Detect which cell encompasses the target text, then output its (x, y) center coordinate. 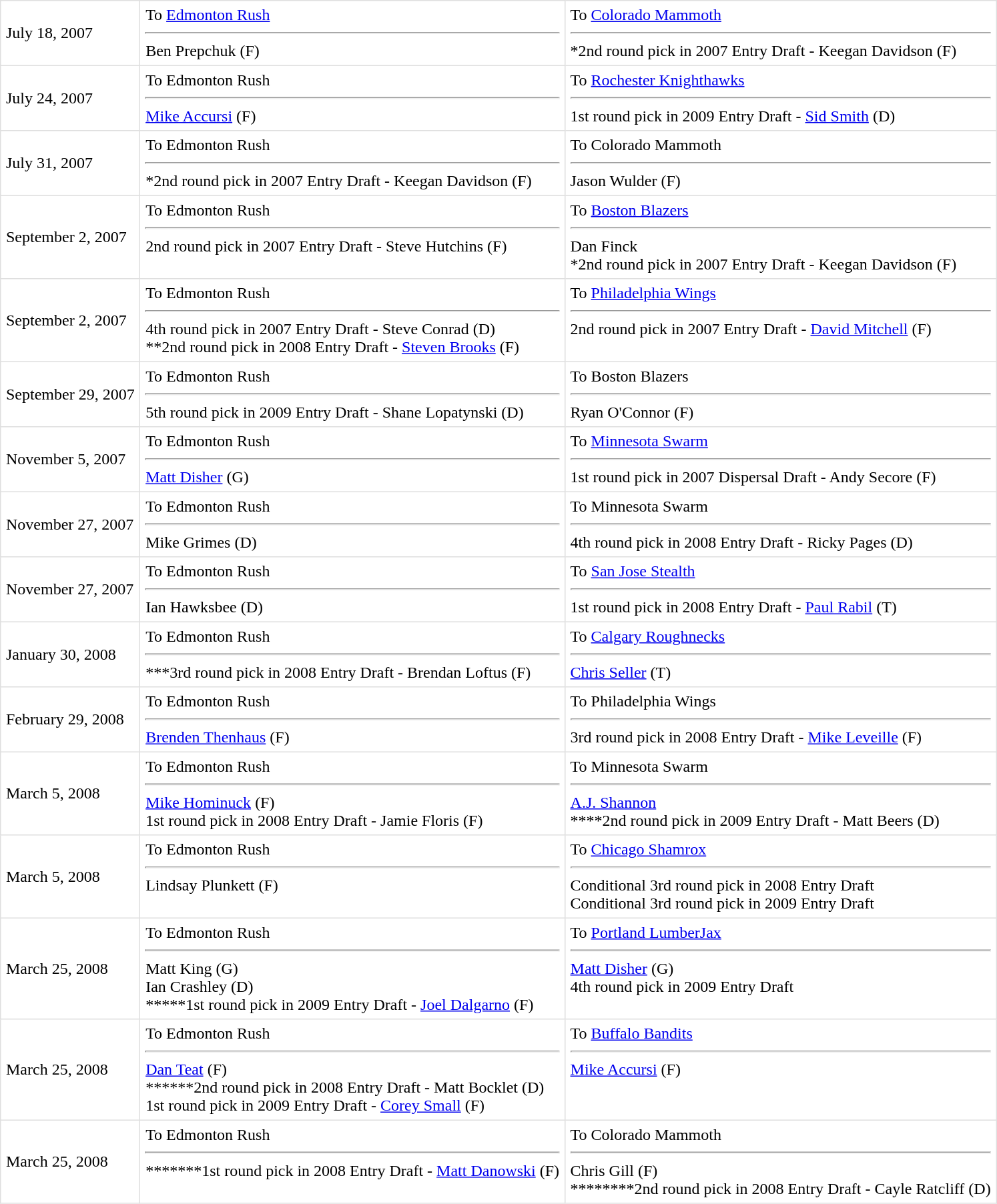
To Philadelphia Wings 3rd round pick in 2008 Entry Draft - Mike Leveille (F) (781, 720)
To Edmonton Rush 5th round pick in 2009 Entry Draft - Shane Lopatynski (D) (352, 394)
To Edmonton Rush *******1st round pick in 2008 Entry Draft - Matt Danowski (F) (352, 1161)
To Edmonton Rush Mike Grimes (D) (352, 524)
To Edmonton Rush Mike Hominuck (F) 1st round pick in 2008 Entry Draft - Jamie Floris (F) (352, 793)
To Edmonton Rush Dan Teat (F) ******2nd round pick in 2008 Entry Draft - Matt Bocklet (D) 1st round pick in 2009 Entry Draft - Corey Small (F) (352, 1070)
To San Jose Stealth 1st round pick in 2008 Entry Draft - Paul Rabil (T) (781, 590)
November 5, 2007 (71, 460)
To Edmonton Rush 4th round pick in 2007 Entry Draft - Steve Conrad (D) **2nd round pick in 2008 Entry Draft - Steven Brooks (F) (352, 320)
To Minnesota Swarm A.J. Shannon ****2nd round pick in 2009 Entry Draft - Matt Beers (D) (781, 793)
July 31, 2007 (71, 163)
To Buffalo Bandits Mike Accursi (F) (781, 1070)
July 24, 2007 (71, 98)
To Edmonton Rush Brenden Thenhaus (F) (352, 720)
September 29, 2007 (71, 394)
To Minnesota Swarm 1st round pick in 2007 Dispersal Draft - Andy Secore (F) (781, 460)
To Edmonton Rush *2nd round pick in 2007 Entry Draft - Keegan Davidson (F) (352, 163)
To Edmonton Rush ***3rd round pick in 2008 Entry Draft - Brendan Loftus (F) (352, 654)
To Colorado Mammoth *2nd round pick in 2007 Entry Draft - Keegan Davidson (F) (781, 33)
To Chicago Shamrox Conditional 3rd round pick in 2008 Entry Draft Conditional 3rd round pick in 2009 Entry Draft (781, 876)
To Edmonton Rush Matt Disher (G) (352, 460)
To Edmonton Rush Mike Accursi (F) (352, 98)
To Rochester Knighthawks 1st round pick in 2009 Entry Draft - Sid Smith (D) (781, 98)
To Boston Blazers Dan Finck*2nd round pick in 2007 Entry Draft - Keegan Davidson (F) (781, 237)
To Edmonton Rush Lindsay Plunkett (F) (352, 876)
To Calgary Roughnecks Chris Seller (T) (781, 654)
To Philadelphia Wings 2nd round pick in 2007 Entry Draft - David Mitchell (F) (781, 320)
To Edmonton Rush 2nd round pick in 2007 Entry Draft - Steve Hutchins (F) (352, 237)
To Minnesota Swarm 4th round pick in 2008 Entry Draft - Ricky Pages (D) (781, 524)
To Colorado Mammoth Chris Gill (F) ********2nd round pick in 2008 Entry Draft - Cayle Ratcliff (D) (781, 1161)
To Edmonton Rush Ben Prepchuk (F) (352, 33)
To Colorado Mammoth Jason Wulder (F) (781, 163)
To Edmonton Rush Ian Hawksbee (D) (352, 590)
To Boston Blazers Ryan O'Connor (F) (781, 394)
To Edmonton Rush Matt King (G) Ian Crashley (D) *****1st round pick in 2009 Entry Draft - Joel Dalgarno (F) (352, 969)
To Portland LumberJax Matt Disher (G) 4th round pick in 2009 Entry Draft (781, 969)
July 18, 2007 (71, 33)
February 29, 2008 (71, 720)
January 30, 2008 (71, 654)
